Return the (X, Y) coordinate for the center point of the cell that contains the specified text.  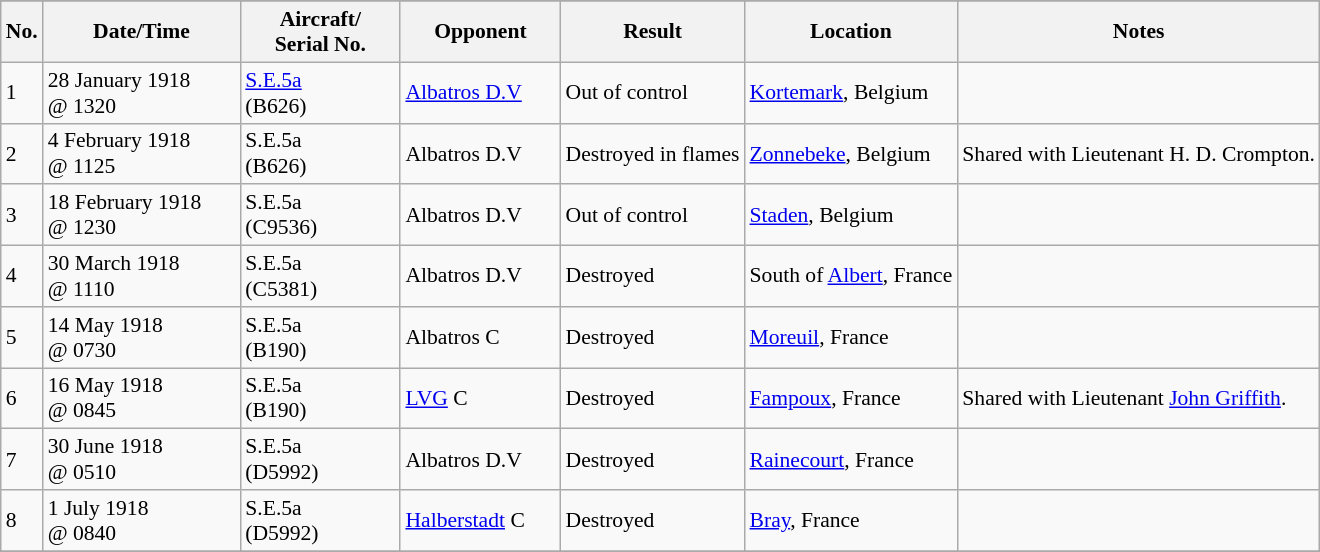
Zonnebeke, Belgium (852, 154)
Notes (1138, 32)
LVG C (480, 398)
30 March 1918@ 1110 (142, 276)
Result (653, 32)
5 (22, 338)
Staden, Belgium (852, 216)
7 (22, 460)
Shared with Lieutenant H. D. Crompton. (1138, 154)
Aircraft/Serial No. (320, 32)
28 January 1918@ 1320 (142, 92)
14 May 1918@ 0730 (142, 338)
6 (22, 398)
No. (22, 32)
1 (22, 92)
Shared with Lieutenant John Griffith. (1138, 398)
8 (22, 520)
Rainecourt, France (852, 460)
3 (22, 216)
Date/Time (142, 32)
S.E.5a (B626) (320, 92)
Albatros C (480, 338)
Moreuil, France (852, 338)
South of Albert, France (852, 276)
S.E.5a(B626) (320, 154)
4 (22, 276)
Location (852, 32)
S.E.5a(C9536) (320, 216)
16 May 1918@ 0845 (142, 398)
30 June 1918@ 0510 (142, 460)
18 February 1918@ 1230 (142, 216)
4 February 1918@ 1125 (142, 154)
Fampoux, France (852, 398)
Destroyed in flames (653, 154)
1 July 1918@ 0840 (142, 520)
Kortemark, Belgium (852, 92)
Opponent (480, 32)
2 (22, 154)
Bray, France (852, 520)
Halberstadt C (480, 520)
S.E.5a(C5381) (320, 276)
